Output the (X, Y) coordinate of the center of the cell containing the given text.  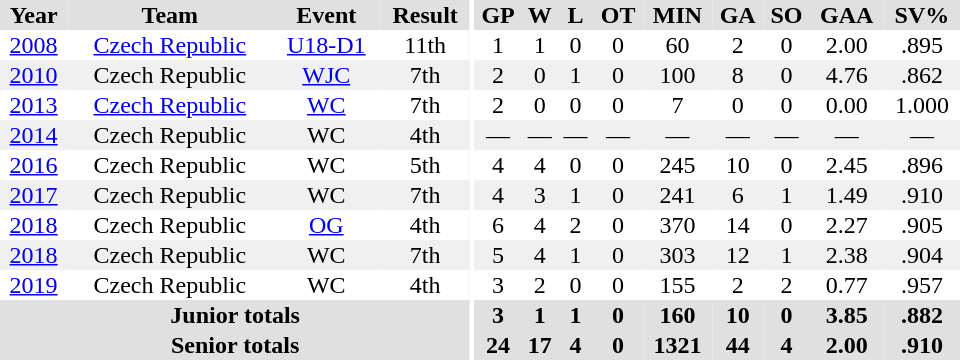
2008 (34, 45)
Result (425, 15)
5th (425, 165)
GA (738, 15)
7 (678, 105)
Team (170, 15)
12 (738, 255)
Year (34, 15)
2016 (34, 165)
GAA (847, 15)
SV% (922, 15)
60 (678, 45)
11th (425, 45)
Event (326, 15)
245 (678, 165)
14 (738, 225)
2.27 (847, 225)
155 (678, 285)
W (540, 15)
.862 (922, 75)
0.00 (847, 105)
GP (498, 15)
U18-D1 (326, 45)
MIN (678, 15)
Junior totals (235, 315)
.904 (922, 255)
100 (678, 75)
.896 (922, 165)
5 (498, 255)
2.45 (847, 165)
.905 (922, 225)
2019 (34, 285)
1321 (678, 345)
24 (498, 345)
OG (326, 225)
8 (738, 75)
1.49 (847, 195)
44 (738, 345)
2.38 (847, 255)
SO (786, 15)
3.85 (847, 315)
370 (678, 225)
L (576, 15)
OT (618, 15)
241 (678, 195)
4.76 (847, 75)
17 (540, 345)
2010 (34, 75)
1.000 (922, 105)
303 (678, 255)
160 (678, 315)
2013 (34, 105)
2017 (34, 195)
WJC (326, 75)
.882 (922, 315)
0.77 (847, 285)
2014 (34, 135)
.957 (922, 285)
Senior totals (235, 345)
.895 (922, 45)
